Locate the cell with the specified text and output its (x, y) center coordinate. 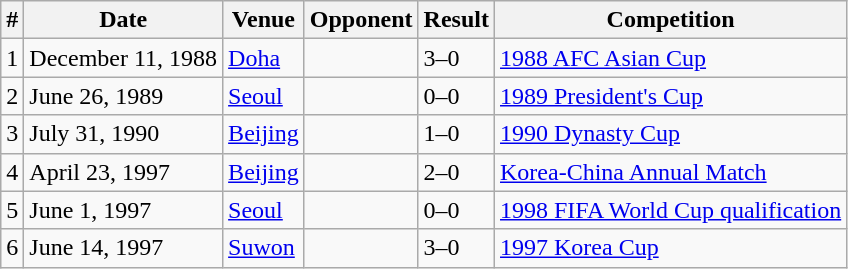
1–0 (456, 134)
1 (12, 58)
June 26, 1989 (124, 96)
2–0 (456, 172)
Date (124, 20)
Venue (264, 20)
June 14, 1997 (124, 248)
April 23, 1997 (124, 172)
Korea-China Annual Match (670, 172)
Suwon (264, 248)
3 (12, 134)
Opponent (361, 20)
1989 President's Cup (670, 96)
# (12, 20)
1990 Dynasty Cup (670, 134)
December 11, 1988 (124, 58)
2 (12, 96)
6 (12, 248)
5 (12, 210)
1997 Korea Cup (670, 248)
Result (456, 20)
1988 AFC Asian Cup (670, 58)
Doha (264, 58)
4 (12, 172)
June 1, 1997 (124, 210)
1998 FIFA World Cup qualification (670, 210)
July 31, 1990 (124, 134)
Competition (670, 20)
